Extract the (X, Y) coordinate from the center of the cell holding the provided text.  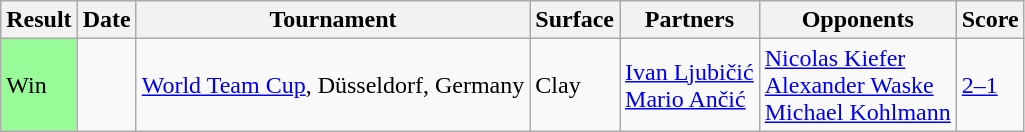
Result (39, 20)
Opponents (858, 20)
World Team Cup, Düsseldorf, Germany (333, 85)
Date (106, 20)
Tournament (333, 20)
Win (39, 85)
Ivan Ljubičić Mario Ančić (690, 85)
Nicolas Kiefer Alexander Waske Michael Kohlmann (858, 85)
2–1 (990, 85)
Surface (575, 20)
Score (990, 20)
Partners (690, 20)
Clay (575, 85)
